Capture the cell that displays the provided text and extract its [X, Y] central coordinate. 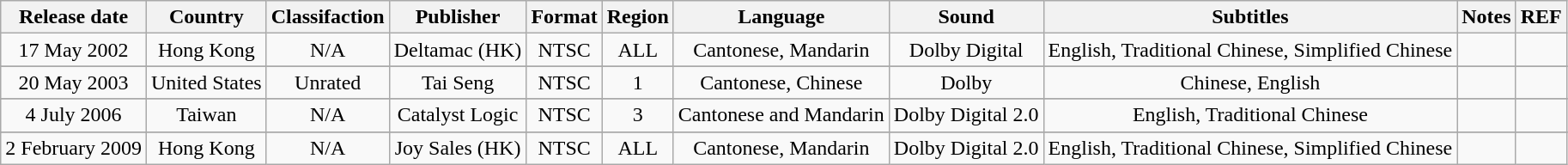
Joy Sales (HK) [458, 148]
Country [206, 17]
Unrated [328, 82]
Release date [74, 17]
2 February 2009 [74, 148]
English, Traditional Chinese [1250, 115]
Dolby [966, 82]
Deltamac (HK) [458, 50]
Region [637, 17]
Dolby Digital [966, 50]
1 [637, 82]
4 July 2006 [74, 115]
Subtitles [1250, 17]
3 [637, 115]
Classifaction [328, 17]
United States [206, 82]
Cantonese and Mandarin [781, 115]
20 May 2003 [74, 82]
Chinese, English [1250, 82]
Language [781, 17]
Tai Seng [458, 82]
Taiwan [206, 115]
Sound [966, 17]
Notes [1486, 17]
Catalyst Logic [458, 115]
REF [1541, 17]
Publisher [458, 17]
17 May 2002 [74, 50]
Format [564, 17]
Cantonese, Chinese [781, 82]
